Find where the given text appears and provide that cell's center as (X, Y) coordinate. 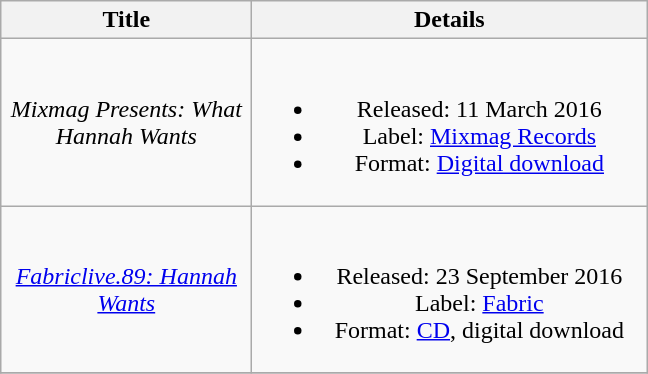
Mixmag Presents: What Hannah Wants (126, 122)
Released: 11 March 2016Label: Mixmag RecordsFormat: Digital download (450, 122)
Released: 23 September 2016Label: FabricFormat: CD, digital download (450, 290)
Title (126, 20)
Fabriclive.89: Hannah Wants (126, 290)
Details (450, 20)
